Extract the [X, Y] coordinate from the center of the cell holding the provided text.  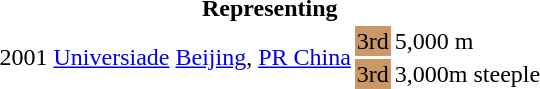
Universiade [112, 58]
Beijing, PR China [263, 58]
